Scan for the cell matching the given text and deliver its [x, y] coordinate at center. 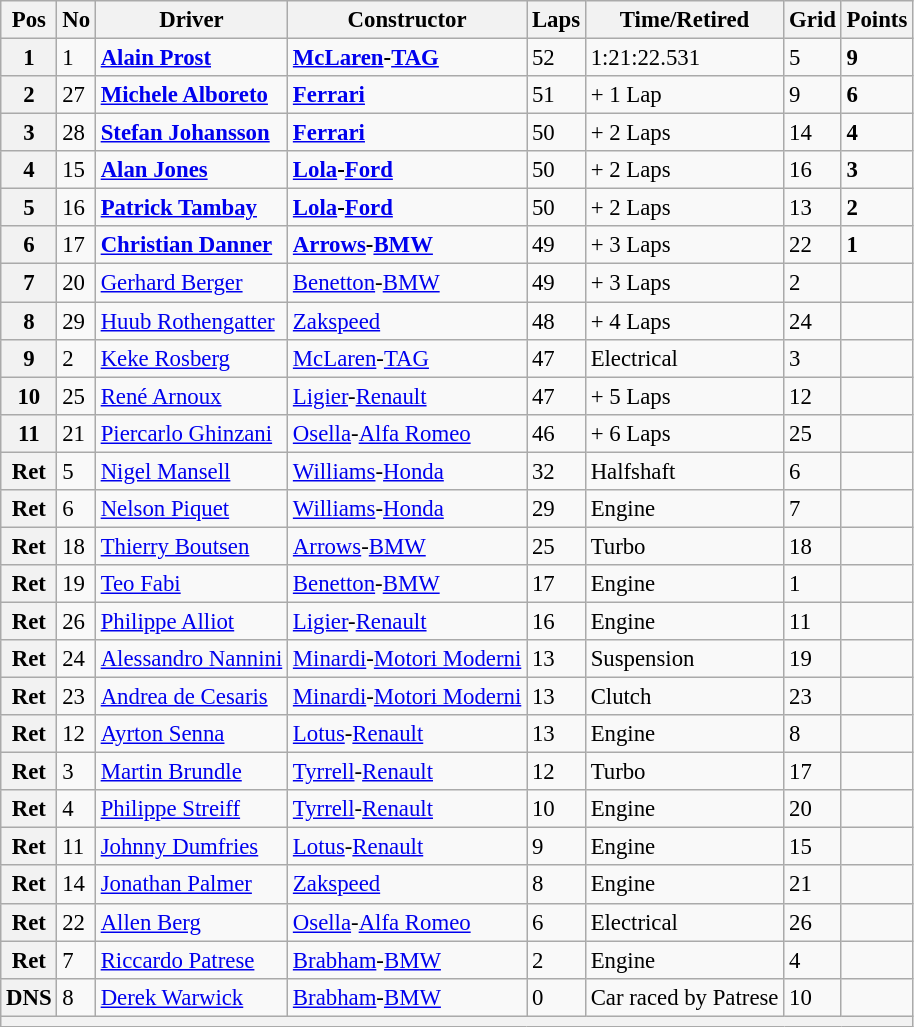
Nelson Piquet [191, 509]
René Arnoux [191, 396]
52 [556, 58]
Thierry Boutsen [191, 546]
0 [556, 997]
Keke Rosberg [191, 358]
48 [556, 321]
Teo Fabi [191, 584]
+ 4 Laps [684, 321]
Jonathan Palmer [191, 885]
Nigel Mansell [191, 471]
Allen Berg [191, 922]
Clutch [684, 697]
Points [876, 20]
Gerhard Berger [191, 283]
Christian Danner [191, 245]
Grid [812, 20]
Huub Rothengatter [191, 321]
Martin Brundle [191, 772]
Halfshaft [684, 471]
No [76, 20]
Laps [556, 20]
Suspension [684, 659]
Johnny Dumfries [191, 847]
Constructor [408, 20]
Alessandro Nannini [191, 659]
28 [76, 133]
32 [556, 471]
Patrick Tambay [191, 208]
Alan Jones [191, 170]
Andrea de Cesaris [191, 697]
Alain Prost [191, 58]
Philippe Streiff [191, 809]
Ayrton Senna [191, 734]
27 [76, 95]
DNS [29, 997]
Pos [29, 20]
51 [556, 95]
+ 5 Laps [684, 396]
46 [556, 433]
Time/Retired [684, 20]
1:21:22.531 [684, 58]
Driver [191, 20]
+ 6 Laps [684, 433]
Piercarlo Ghinzani [191, 433]
Stefan Johansson [191, 133]
Derek Warwick [191, 997]
Michele Alboreto [191, 95]
Riccardo Patrese [191, 960]
Philippe Alliot [191, 621]
+ 1 Lap [684, 95]
Car raced by Patrese [684, 997]
